Scan for the cell matching the given text and deliver its [X, Y] coordinate at center. 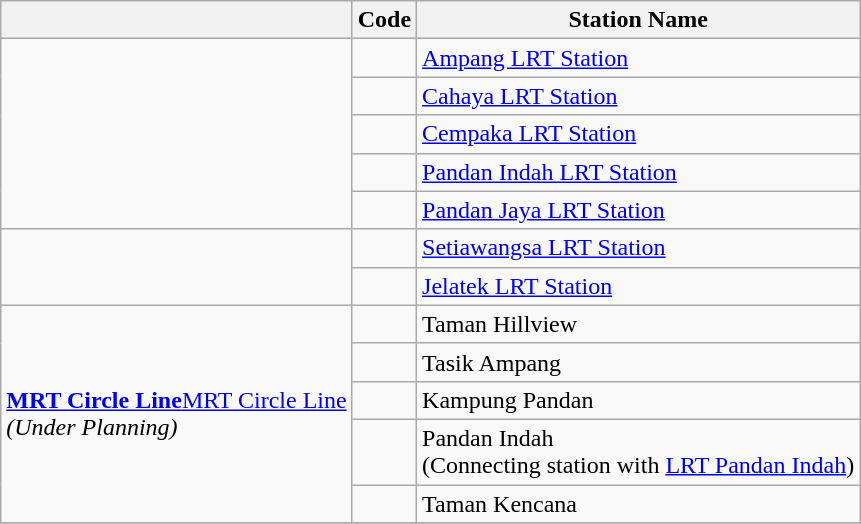
MRT Circle LineMRT Circle Line(Under Planning) [176, 414]
Setiawangsa LRT Station [638, 248]
Cahaya LRT Station [638, 96]
Taman Hillview [638, 324]
Kampung Pandan [638, 400]
Taman Kencana [638, 503]
Pandan Indah (Connecting station with LRT Pandan Indah) [638, 452]
Pandan Jaya LRT Station [638, 210]
Station Name [638, 20]
Ampang LRT Station [638, 58]
Pandan Indah LRT Station [638, 172]
Cempaka LRT Station [638, 134]
Tasik Ampang [638, 362]
Code [384, 20]
Jelatek LRT Station [638, 286]
